Return the [X, Y] coordinate for the center point of the cell that contains the specified text.  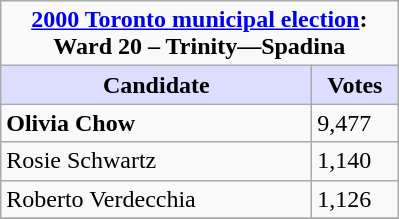
Roberto Verdecchia [156, 199]
1,126 [355, 199]
Rosie Schwartz [156, 161]
2000 Toronto municipal election: Ward 20 – Trinity—Spadina [200, 34]
1,140 [355, 161]
9,477 [355, 123]
Candidate [156, 85]
Olivia Chow [156, 123]
Votes [355, 85]
